Scan for the cell matching the given text and deliver its (X, Y) coordinate at center. 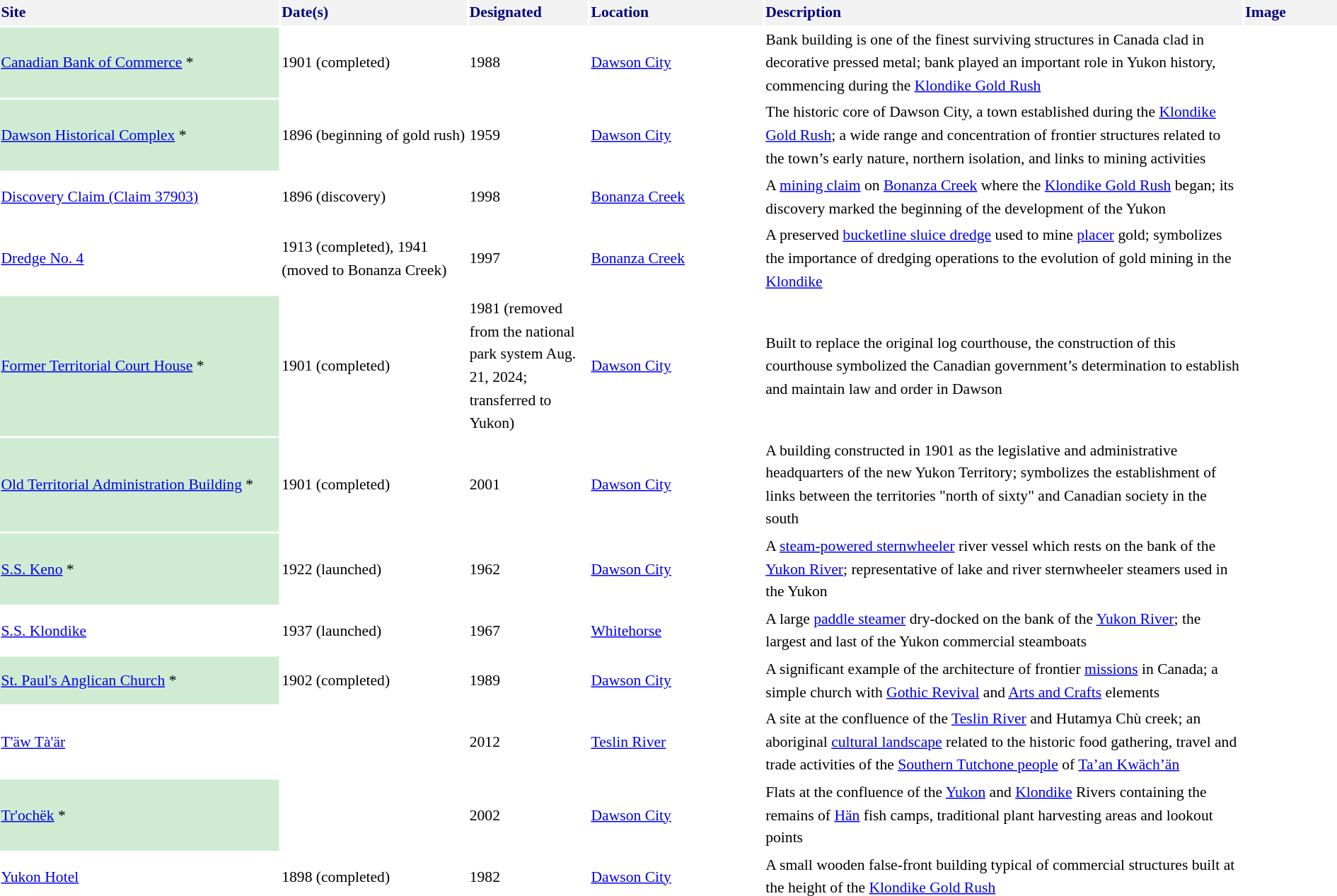
Former Territorial Court House * (139, 366)
1997 (528, 259)
1937 (launched) (374, 631)
Location (676, 13)
1913 (completed), 1941 (moved to Bonanza Creek) (374, 259)
1922 (launched) (374, 569)
1896 (beginning of gold rush) (374, 136)
2001 (528, 485)
1998 (528, 197)
Date(s) (374, 13)
Site (139, 13)
2002 (528, 815)
Canadian Bank of Commerce * (139, 62)
A large paddle steamer dry-docked on the bank of the Yukon River; the largest and last of the Yukon commercial steamboats (1003, 631)
Whitehorse (676, 631)
T'äw Tà'är (139, 742)
A significant example of the architecture of frontier missions in Canada; a simple church with Gothic Revival and Arts and Crafts elements (1003, 681)
St. Paul's Anglican Church * (139, 681)
A mining claim on Bonanza Creek where the Klondike Gold Rush began; its discovery marked the beginning of the development of the Yukon (1003, 197)
1902 (completed) (374, 681)
1988 (528, 62)
S.S. Klondike (139, 631)
Description (1003, 13)
1981 (removed from the national park system Aug. 21, 2024; transferred to Yukon) (528, 366)
Image (1290, 13)
1962 (528, 569)
Teslin River (676, 742)
S.S. Keno * (139, 569)
Dredge No. 4 (139, 259)
1989 (528, 681)
Old Territorial Administration Building * (139, 485)
2012 (528, 742)
1967 (528, 631)
Designated (528, 13)
Tr'ochëk * (139, 815)
Discovery Claim (Claim 37903) (139, 197)
1896 (discovery) (374, 197)
Dawson Historical Complex * (139, 136)
1959 (528, 136)
